Extract the (X, Y) coordinate from the center of the cell holding the provided text.  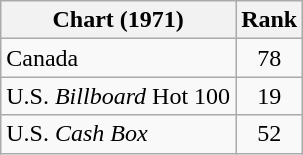
Chart (1971) (118, 20)
U.S. Billboard Hot 100 (118, 96)
78 (270, 58)
U.S. Cash Box (118, 134)
19 (270, 96)
52 (270, 134)
Canada (118, 58)
Rank (270, 20)
